For the text-containing cell, return its midpoint in (X, Y) coordinate format. 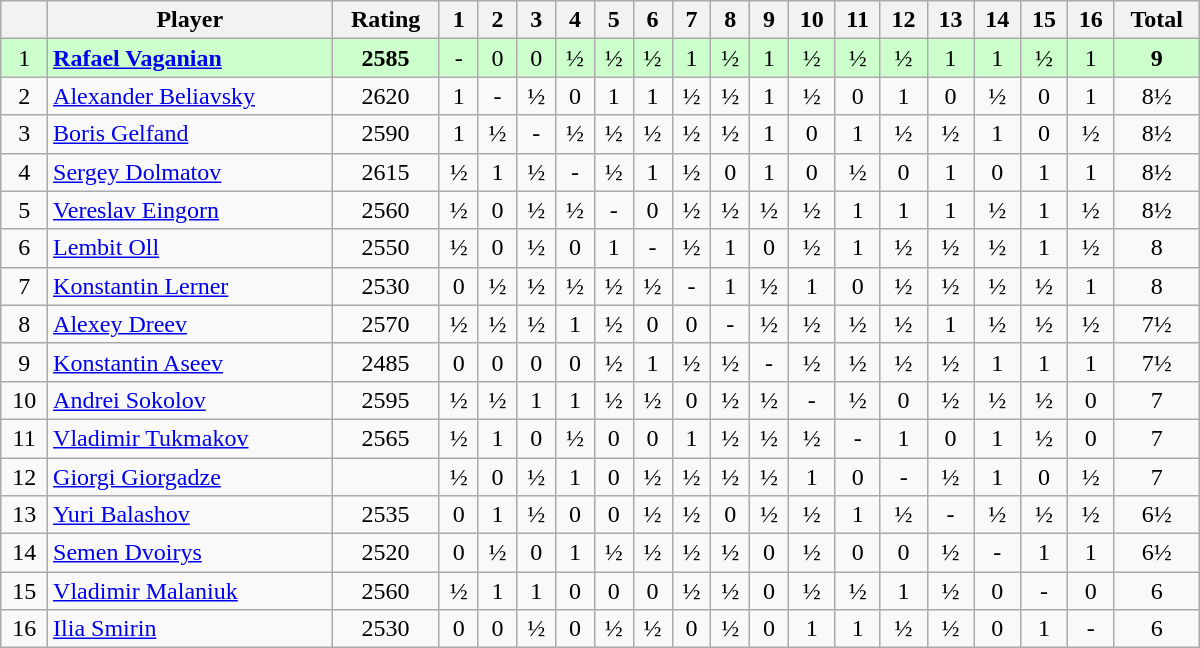
2485 (386, 362)
2520 (386, 553)
2535 (386, 515)
Rating (386, 20)
Sergey Dolmatov (190, 172)
Ilia Smirin (190, 629)
Giorgi Giorgadze (190, 477)
2590 (386, 134)
Andrei Sokolov (190, 400)
2595 (386, 400)
2585 (386, 58)
Yuri Balashov (190, 515)
Rafael Vaganian (190, 58)
2550 (386, 248)
Alexander Beliavsky (190, 96)
Konstantin Lerner (190, 286)
Vereslav Eingorn (190, 210)
Vladimir Tukmakov (190, 438)
2620 (386, 96)
Total (1156, 20)
2565 (386, 438)
Semen Dvoirys (190, 553)
Lembit Oll (190, 248)
2570 (386, 324)
Player (190, 20)
Alexey Dreev (190, 324)
Konstantin Aseev (190, 362)
2615 (386, 172)
Boris Gelfand (190, 134)
Vladimir Malaniuk (190, 591)
